Output the [x, y] coordinate of the center of the cell containing the given text.  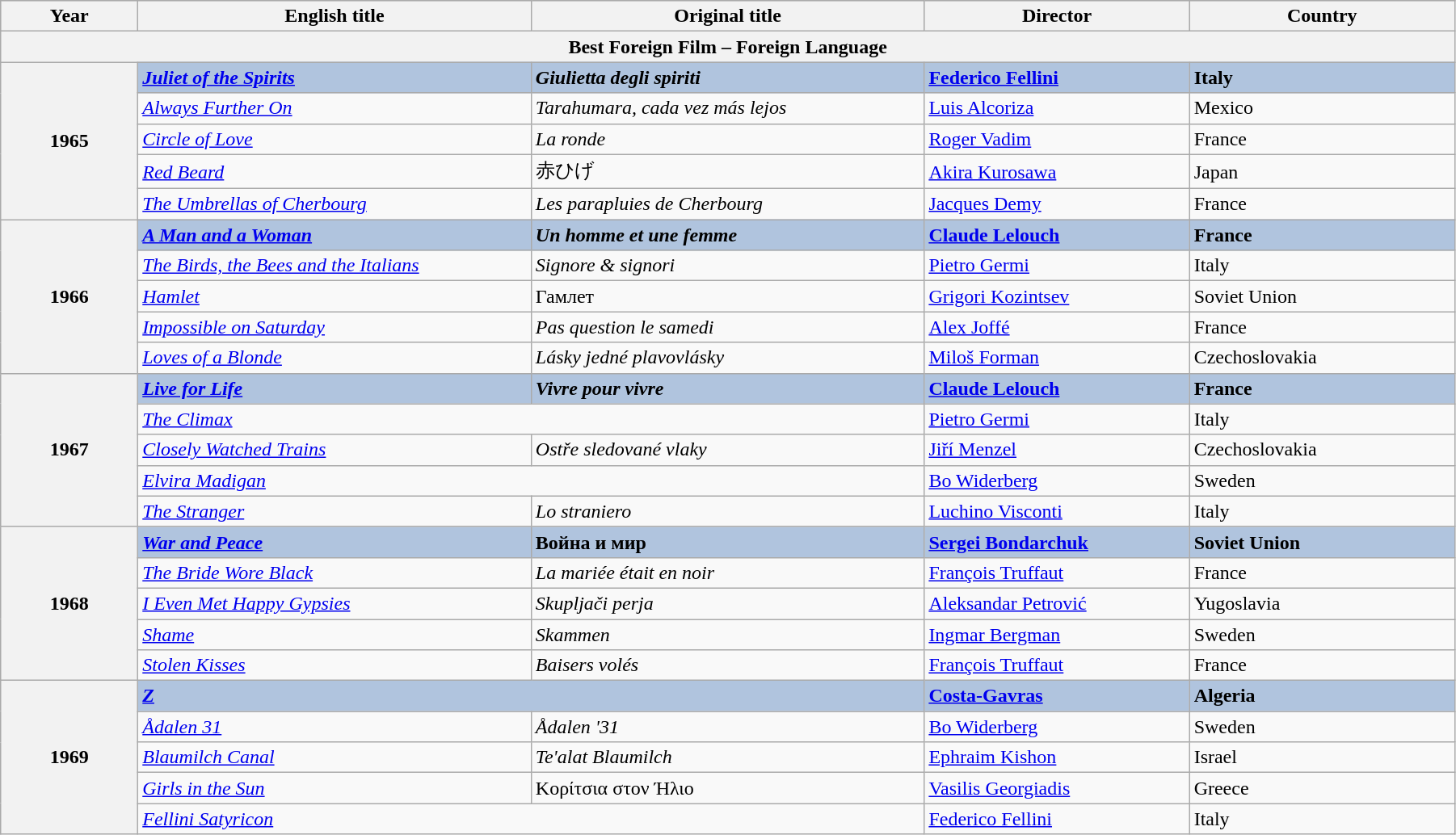
Akira Kurosawa [1057, 171]
Red Beard [335, 171]
Country [1322, 16]
Skupljači perja [727, 603]
Israel [1322, 757]
Always Further On [335, 108]
Juliet of the Spirits [335, 78]
Elvira Madigan [532, 480]
Fellini Satyricon [532, 819]
Impossible on Saturday [335, 327]
La mariée était en noir [727, 573]
Hamlet [335, 296]
Гамлет [727, 296]
Loves of a Blonde [335, 358]
La ronde [727, 139]
Circle of Love [335, 139]
Tarahumara, cada vez más lejos [727, 108]
Grigori Kozintsev [1057, 296]
赤ひげ [727, 171]
Alex Joffé [1057, 327]
The Bride Wore Black [335, 573]
Luchino Visconti [1057, 511]
Greece [1322, 788]
A Man and a Woman [335, 235]
I Even Met Happy Gypsies [335, 603]
English title [335, 16]
Luis Alcoriza [1057, 108]
Ingmar Bergman [1057, 634]
Giulietta degli spiriti [727, 78]
Closely Watched Trains [335, 450]
Z [532, 696]
1969 [69, 757]
Director [1057, 16]
Roger Vadim [1057, 139]
Les parapluies de Cherbourg [727, 204]
Pas question le samedi [727, 327]
Algeria [1322, 696]
Stolen Kisses [335, 665]
Signore & signori [727, 266]
Skammen [727, 634]
Original title [727, 16]
1967 [69, 450]
Japan [1322, 171]
Vivre pour vivre [727, 388]
Jiří Menzel [1057, 450]
Lo straniero [727, 511]
Vasilis Georgiadis [1057, 788]
The Stranger [335, 511]
Yugoslavia [1322, 603]
Un homme et une femme [727, 235]
Ephraim Kishon [1057, 757]
Girls in the Sun [335, 788]
Shame [335, 634]
1965 [69, 141]
The Birds, the Bees and the Italians [335, 266]
The Climax [532, 419]
War and Peace [335, 542]
Best Foreign Film – Foreign Language [728, 47]
Year [69, 16]
1966 [69, 296]
Κορίτσια στον Ήλιο [727, 788]
Jacques Demy [1057, 204]
Ostře sledované vlaky [727, 450]
Ådalen 31 [335, 727]
Aleksandar Petrović [1057, 603]
Miloš Forman [1057, 358]
Война и мир [727, 542]
Blaumilch Canal [335, 757]
Ådalen '31 [727, 727]
Te'alat Blaumilch [727, 757]
The Umbrellas of Cherbourg [335, 204]
Baisers volés [727, 665]
Sergei Bondarchuk [1057, 542]
Costa-Gavras [1057, 696]
Lásky jedné plavovlásky [727, 358]
1968 [69, 603]
Live for Life [335, 388]
Mexico [1322, 108]
